Provide the (X, Y) coordinate of the cell's center where the given text is located.  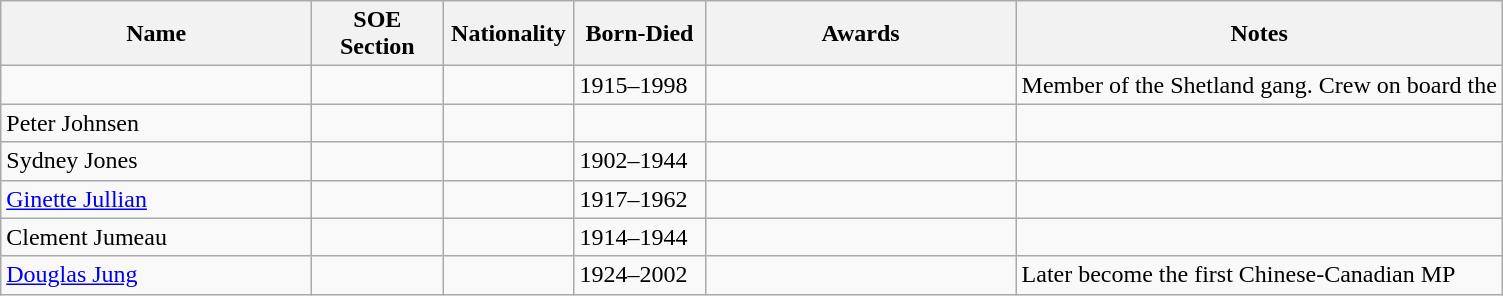
Clement Jumeau (156, 237)
1924–2002 (640, 275)
1914–1944 (640, 237)
1917–1962 (640, 199)
Name (156, 34)
Peter Johnsen (156, 123)
Notes (1259, 34)
Nationality (508, 34)
Born-Died (640, 34)
Douglas Jung (156, 275)
Member of the Shetland gang. Crew on board the (1259, 85)
Later become the first Chinese-Canadian MP (1259, 275)
Awards (860, 34)
Ginette Jullian (156, 199)
SOE Section (378, 34)
1902–1944 (640, 161)
1915–1998 (640, 85)
Sydney Jones (156, 161)
